Return (x, y) of the center of cell containing provided text 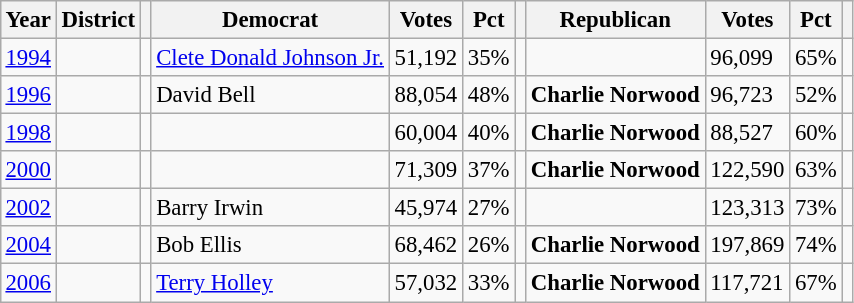
1998 (28, 133)
2004 (28, 245)
88,527 (748, 133)
Democrat (270, 20)
Republican (615, 20)
Bob Ellis (270, 245)
37% (489, 170)
1994 (28, 57)
57,032 (426, 283)
197,869 (748, 245)
48% (489, 95)
33% (489, 283)
65% (816, 57)
2000 (28, 170)
88,054 (426, 95)
123,313 (748, 208)
96,723 (748, 95)
68,462 (426, 245)
51,192 (426, 57)
40% (489, 133)
122,590 (748, 170)
96,099 (748, 57)
74% (816, 245)
52% (816, 95)
67% (816, 283)
45,974 (426, 208)
117,721 (748, 283)
73% (816, 208)
27% (489, 208)
2006 (28, 283)
District (98, 20)
60% (816, 133)
Barry Irwin (270, 208)
1996 (28, 95)
2002 (28, 208)
71,309 (426, 170)
Clete Donald Johnson Jr. (270, 57)
David Bell (270, 95)
26% (489, 245)
60,004 (426, 133)
Year (28, 20)
Terry Holley (270, 283)
63% (816, 170)
35% (489, 57)
